Output the [X, Y] coordinate of the center of the cell containing the given text.  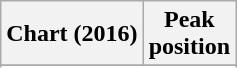
Chart (2016) [72, 34]
Peak position [189, 34]
